Locate the cell with the specified text and output its [X, Y] center coordinate. 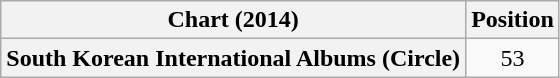
Position [513, 20]
South Korean International Albums (Circle) [234, 58]
Chart (2014) [234, 20]
53 [513, 58]
